Locate the cell with the specified text and output its (X, Y) center coordinate. 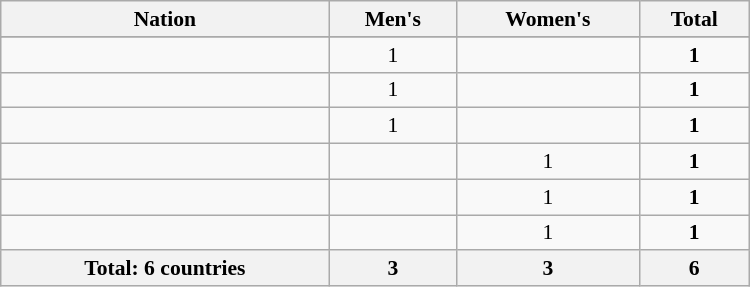
Nation (165, 19)
Total (694, 19)
Men's (392, 19)
6 (694, 269)
Women's (548, 19)
Total: 6 countries (165, 269)
